Return [x, y] of the center of cell containing provided text 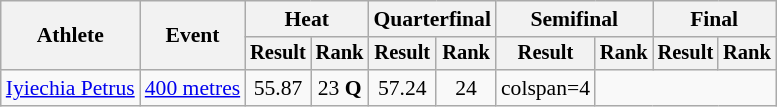
24 [466, 88]
55.87 [278, 88]
colspan=4 [546, 88]
23 Q [340, 88]
Semifinal [574, 19]
400 metres [192, 88]
Athlete [70, 36]
Quarterfinal [432, 19]
Heat [306, 19]
57.24 [402, 88]
Iyiechia Petrus [70, 88]
Final [714, 19]
Event [192, 36]
